Return [x, y] of the center of cell containing provided text 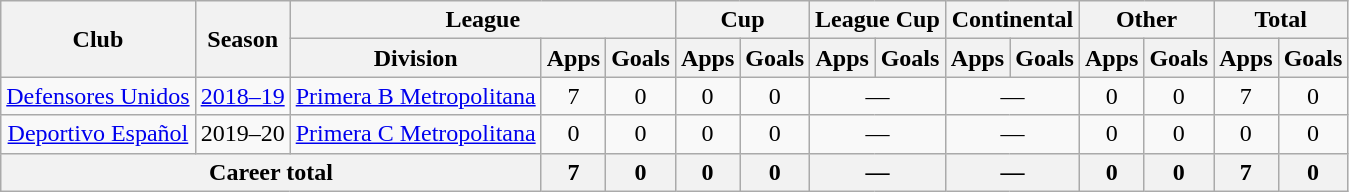
Deportivo Español [98, 134]
Season [242, 39]
Total [1281, 20]
League Cup [878, 20]
Club [98, 39]
Defensores Unidos [98, 96]
Cup [742, 20]
2019–20 [242, 134]
Primera C Metropolitana [416, 134]
League [482, 20]
Other [1146, 20]
Primera B Metropolitana [416, 96]
Continental [1012, 20]
2018–19 [242, 96]
Career total [271, 172]
Division [416, 58]
